Provide the (x, y) coordinate of the cell's center where the given text is located.  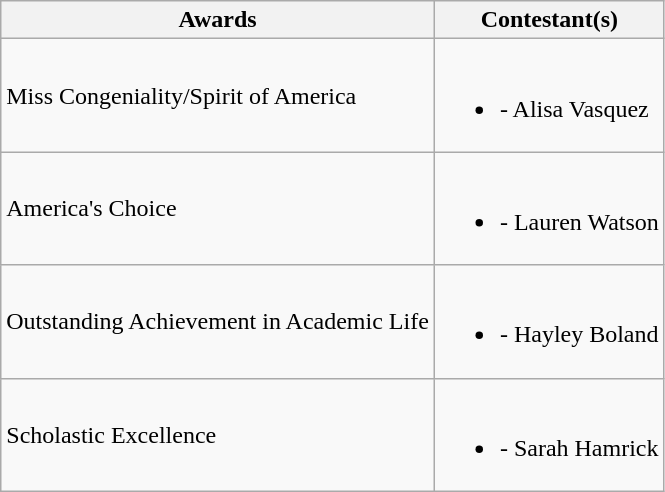
- Alisa Vasquez (549, 96)
- Hayley Boland (549, 322)
Contestant(s) (549, 20)
- Lauren Watson (549, 208)
Scholastic Excellence (218, 434)
Outstanding Achievement in Academic Life (218, 322)
Miss Congeniality/Spirit of America (218, 96)
- Sarah Hamrick (549, 434)
Awards (218, 20)
America's Choice (218, 208)
